Find where the given text appears and provide that cell's center as [x, y] coordinate. 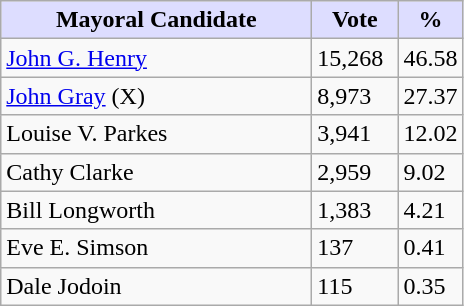
Bill Longworth [156, 210]
2,959 [355, 172]
137 [355, 248]
Eve E. Simson [156, 248]
15,268 [355, 58]
8,973 [355, 96]
4.21 [430, 210]
9.02 [430, 172]
John G. Henry [156, 58]
Dale Jodoin [156, 286]
Cathy Clarke [156, 172]
1,383 [355, 210]
% [430, 20]
Vote [355, 20]
0.35 [430, 286]
Louise V. Parkes [156, 134]
0.41 [430, 248]
Mayoral Candidate [156, 20]
12.02 [430, 134]
46.58 [430, 58]
John Gray (X) [156, 96]
27.37 [430, 96]
115 [355, 286]
3,941 [355, 134]
